Detect which cell encompasses the target text, then output its [X, Y] center coordinate. 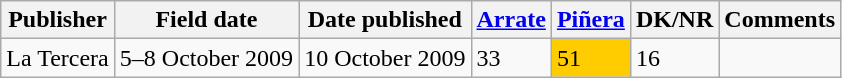
Publisher [58, 20]
16 [674, 58]
Date published [385, 20]
Field date [206, 20]
10 October 2009 [385, 58]
33 [511, 58]
La Tercera [58, 58]
Comments [780, 20]
51 [590, 58]
5–8 October 2009 [206, 58]
Piñera [590, 20]
Arrate [511, 20]
DK/NR [674, 20]
